Extract the [x, y] coordinate from the center of the cell holding the provided text.  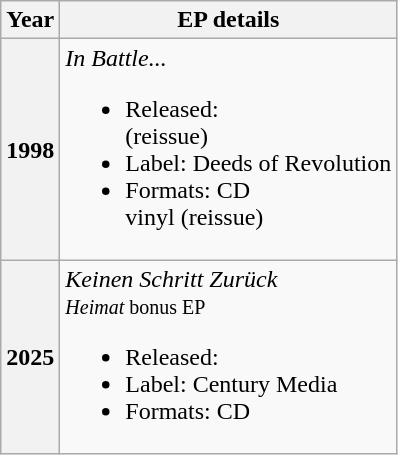
In Battle...Released: (reissue)Label: Deeds of RevolutionFormats: CDvinyl (reissue) [228, 150]
Year [30, 20]
1998 [30, 150]
2025 [30, 357]
Keinen Schritt ZurückHeimat bonus EPReleased: Label: Century MediaFormats: CD [228, 357]
EP details [228, 20]
